Return (x, y) of the center of cell containing provided text 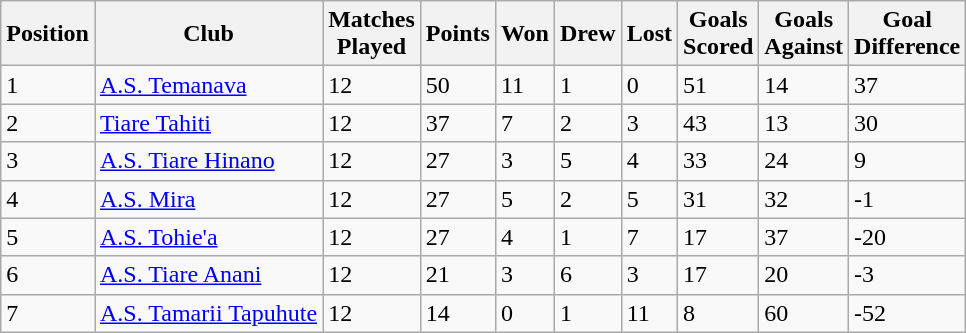
A.S. Temanava (208, 85)
60 (804, 313)
20 (804, 275)
13 (804, 123)
50 (458, 85)
Club (208, 34)
GoalsScored (718, 34)
24 (804, 161)
-3 (908, 275)
51 (718, 85)
21 (458, 275)
Drew (588, 34)
Lost (649, 34)
A.S. Tiare Anani (208, 275)
A.S. Tamarii Tapuhute (208, 313)
Tiare Tahiti (208, 123)
-1 (908, 199)
GoalsAgainst (804, 34)
33 (718, 161)
A.S. Tiare Hinano (208, 161)
-52 (908, 313)
31 (718, 199)
8 (718, 313)
GoalDifference (908, 34)
A.S. Mira (208, 199)
Position (48, 34)
Won (524, 34)
30 (908, 123)
A.S. Tohie'a (208, 237)
-20 (908, 237)
9 (908, 161)
Points (458, 34)
MatchesPlayed (372, 34)
32 (804, 199)
43 (718, 123)
